Return the [X, Y] coordinate for the center point of the cell that contains the specified text.  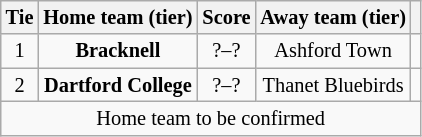
Dartford College [118, 85]
Away team (tier) [332, 17]
Bracknell [118, 51]
Ashford Town [332, 51]
Thanet Bluebirds [332, 85]
Home team (tier) [118, 17]
Tie [20, 17]
2 [20, 85]
Home team to be confirmed [211, 118]
Score [226, 17]
1 [20, 51]
